Capture the cell that displays the provided text and extract its [x, y] central coordinate. 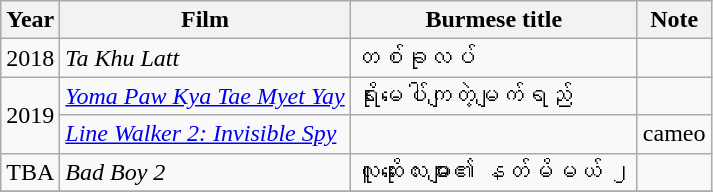
Yoma Paw Kya Tae Myet Yay [205, 96]
Line Walker 2: Invisible Spy [205, 134]
Year [30, 20]
2018 [30, 58]
လူဆိုးလေးများ၏ နတ်မိမယ် ၂ [494, 172]
cameo [674, 134]
တစ်ခုလပ် [494, 58]
Film [205, 20]
Burmese title [494, 20]
Note [674, 20]
2019 [30, 115]
ရိုးမပေါ်ကျတဲ့မျက်ရည် [494, 96]
TBA [30, 172]
Ta Khu Latt [205, 58]
Bad Boy 2 [205, 172]
